Provide the [x, y] coordinate of the cell's center where the given text is located.  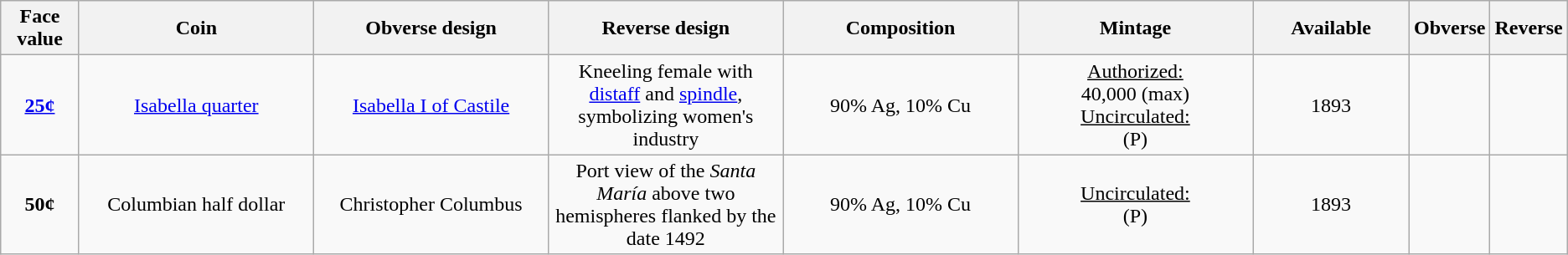
Authorized:40,000 (max)Uncirculated: (P) [1135, 105]
Obverse [1450, 28]
Obverse design [431, 28]
Composition [900, 28]
50¢ [40, 204]
Face value [40, 28]
Uncirculated: (P) [1135, 204]
Mintage [1135, 28]
Coin [196, 28]
Kneeling female with distaff and spindle, symbolizing women's industry [666, 105]
Reverse [1529, 28]
Christopher Columbus [431, 204]
Available [1332, 28]
Columbian half dollar [196, 204]
Reverse design [666, 28]
25¢ [40, 105]
Isabella I of Castile [431, 105]
Isabella quarter [196, 105]
Port view of the Santa María above two hemispheres flanked by the date 1492 [666, 204]
